From the cell containing the given text, extract its center point as (X, Y) coordinate. 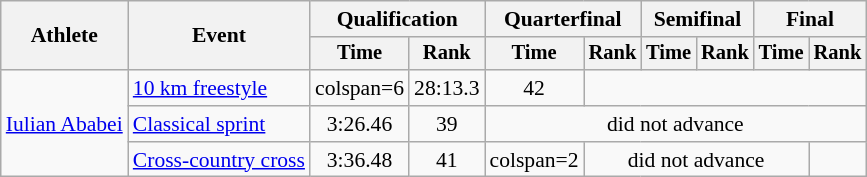
3:26.46 (360, 124)
Classical sprint (219, 124)
39 (446, 124)
Iulian Ababei (64, 124)
Quarterfinal (564, 19)
colspan=6 (360, 88)
28:13.3 (446, 88)
Qualification (398, 19)
did not advance (676, 124)
10 km freestyle (219, 88)
42 (534, 88)
Event (219, 36)
Semifinal (697, 19)
Final (810, 19)
Athlete (64, 36)
